Locate the cell with the specified text and output its [X, Y] center coordinate. 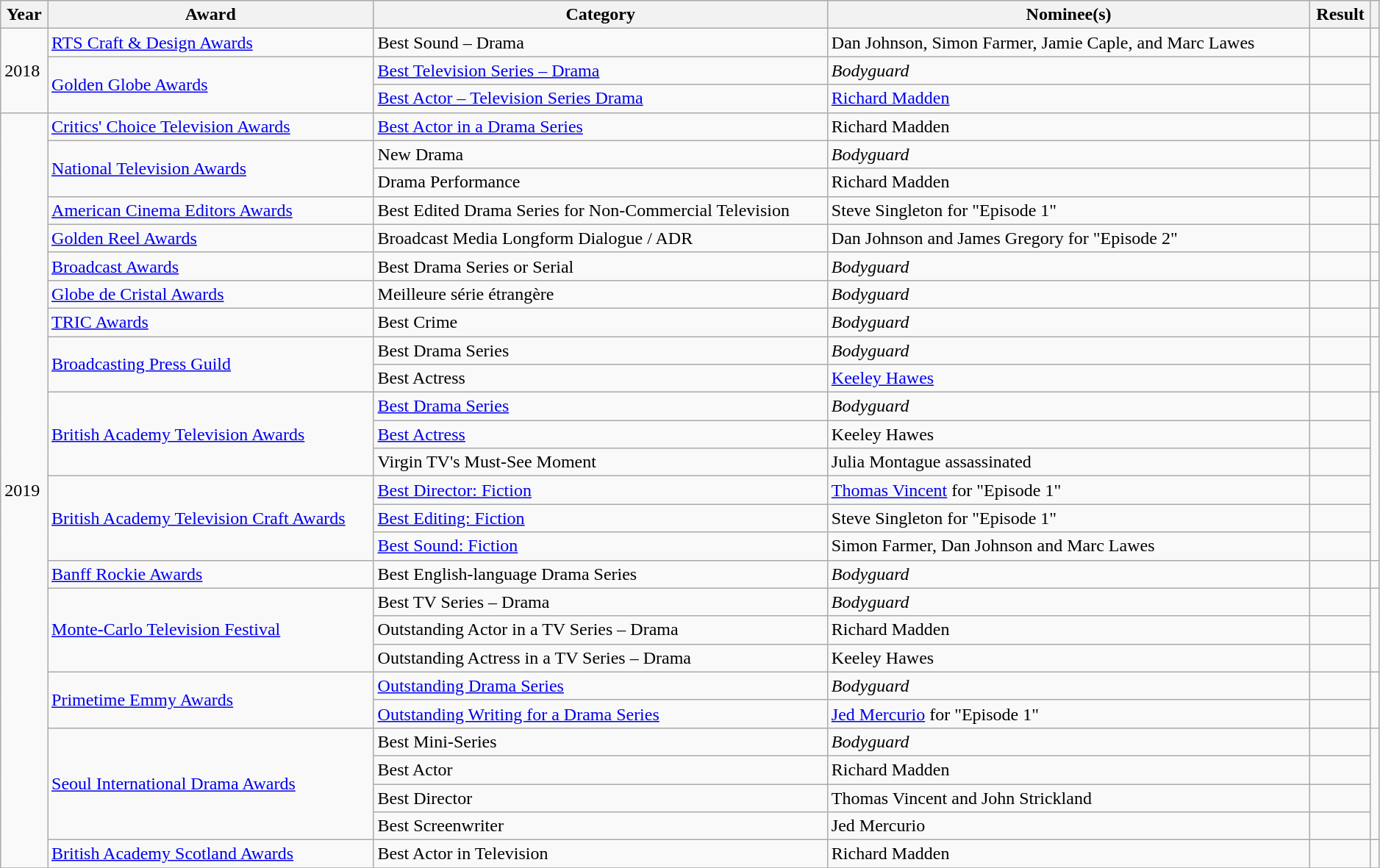
Outstanding Actor in a TV Series – Drama [600, 630]
RTS Craft & Design Awards [211, 43]
TRIC Awards [211, 322]
Broadcasting Press Guild [211, 365]
Jed Mercurio for "Episode 1" [1068, 714]
Best English-language Drama Series [600, 574]
Best Sound: Fiction [600, 546]
Outstanding Actress in a TV Series – Drama [600, 658]
Golden Reel Awards [211, 238]
Critics' Choice Television Awards [211, 126]
National Television Awards [211, 168]
Best Actor – Television Series Drama [600, 98]
Banff Rockie Awards [211, 574]
Outstanding Writing for a Drama Series [600, 714]
Best TV Series – Drama [600, 602]
Seoul International Drama Awards [211, 783]
Best Actor in a Drama Series [600, 126]
Best Editing: Fiction [600, 518]
Monte-Carlo Television Festival [211, 630]
Best Edited Drama Series for Non-Commercial Television [600, 210]
Best Crime [600, 322]
New Drama [600, 154]
Result [1341, 15]
Best Screenwriter [600, 826]
Jed Mercurio [1068, 826]
Best Actor in Television [600, 854]
Outstanding Drama Series [600, 686]
Dan Johnson and James Gregory for "Episode 2" [1068, 238]
Drama Performance [600, 182]
2019 [24, 490]
Best Actor [600, 770]
Category [600, 15]
Best Director [600, 797]
American Cinema Editors Awards [211, 210]
Best Director: Fiction [600, 490]
Globe de Cristal Awards [211, 294]
Best Mini-Series [600, 742]
Julia Montague assassinated [1068, 462]
Thomas Vincent for "Episode 1" [1068, 490]
Virgin TV's Must-See Moment [600, 462]
Best Sound – Drama [600, 43]
British Academy Scotland Awards [211, 854]
Golden Globe Awards [211, 85]
Broadcast Media Longform Dialogue / ADR [600, 238]
2018 [24, 71]
Year [24, 15]
British Academy Television Craft Awards [211, 518]
Nominee(s) [1068, 15]
Simon Farmer, Dan Johnson and Marc Lawes [1068, 546]
British Academy Television Awards [211, 434]
Primetime Emmy Awards [211, 700]
Award [211, 15]
Dan Johnson, Simon Farmer, Jamie Caple, and Marc Lawes [1068, 43]
Best Television Series – Drama [600, 71]
Thomas Vincent and John Strickland [1068, 797]
Best Drama Series or Serial [600, 266]
Broadcast Awards [211, 266]
Meilleure série étrangère [600, 294]
